From the cell containing the given text, extract its center point as [x, y] coordinate. 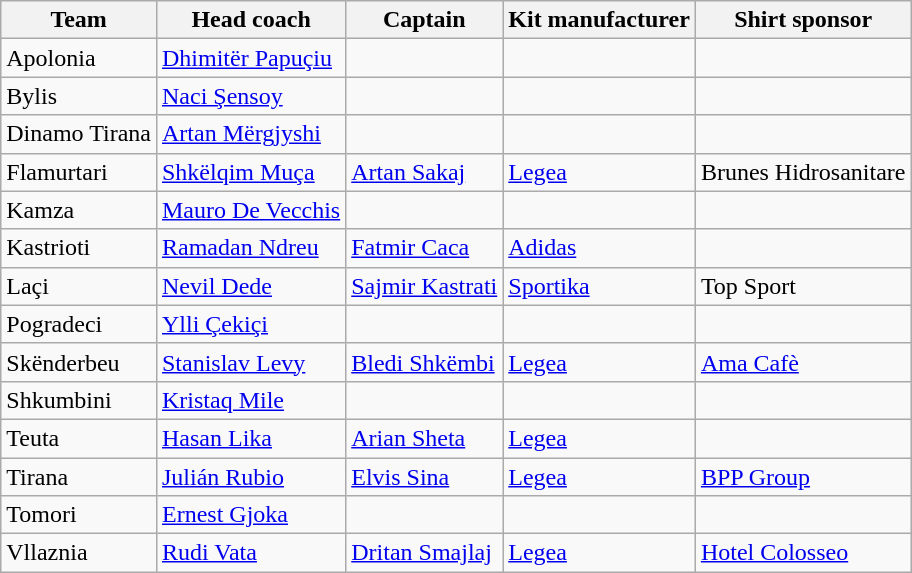
Naci Şensoy [250, 96]
Skënderbeu [79, 362]
Stanislav Levy [250, 362]
Sportika [600, 286]
Ernest Gjoka [250, 515]
Nevil Dede [250, 286]
Dhimitër Papuçiu [250, 58]
BPP Group [803, 477]
Shkumbini [79, 400]
Kit manufacturer [600, 20]
Adidas [600, 248]
Vllaznia [79, 553]
Teuta [79, 438]
Julián Rubio [250, 477]
Brunes Hidrosanitare [803, 172]
Laçi [79, 286]
Captain [424, 20]
Team [79, 20]
Flamurtari [79, 172]
Head coach [250, 20]
Kamza [79, 210]
Tomori [79, 515]
Ramadan Ndreu [250, 248]
Hotel Colosseo [803, 553]
Mauro De Vecchis [250, 210]
Artan Sakaj [424, 172]
Bledi Shkëmbi [424, 362]
Kristaq Mile [250, 400]
Rudi Vata [250, 553]
Tirana [79, 477]
Shirt sponsor [803, 20]
Ylli Çekiçi [250, 324]
Artan Mërgjyshi [250, 134]
Apolonia [79, 58]
Elvis Sina [424, 477]
Ama Cafè [803, 362]
Dinamo Tirana [79, 134]
Arian Sheta [424, 438]
Pogradeci [79, 324]
Hasan Lika [250, 438]
Shkëlqim Muça [250, 172]
Dritan Smajlaj [424, 553]
Bylis [79, 96]
Top Sport [803, 286]
Sajmir Kastrati [424, 286]
Kastrioti [79, 248]
Fatmir Caca [424, 248]
